Output the (x, y) coordinate of the center of the cell containing the given text.  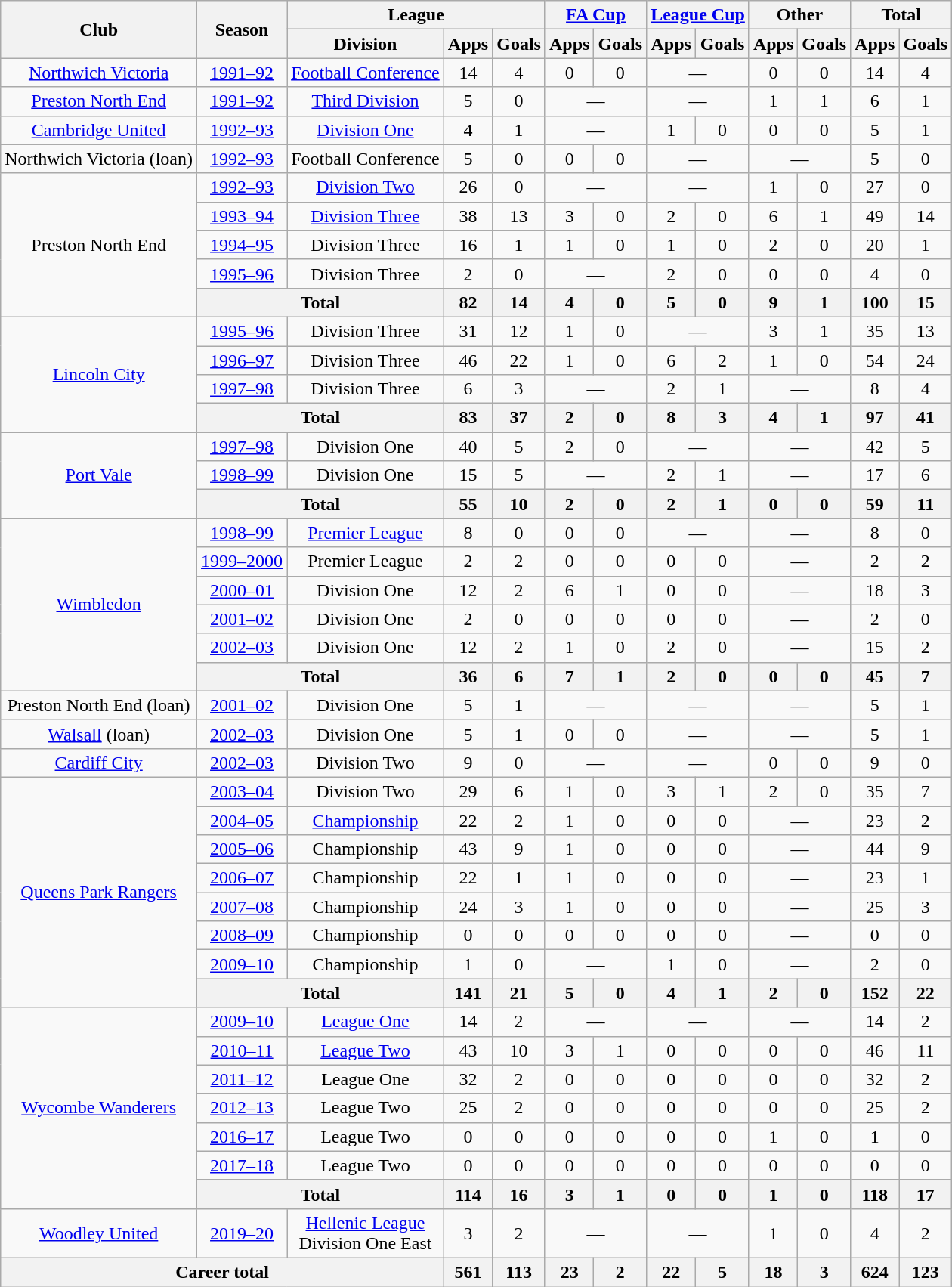
2004–05 (242, 820)
2003–04 (242, 791)
1996–97 (242, 360)
83 (468, 418)
2007–08 (242, 907)
Woodley United (99, 1233)
37 (519, 418)
118 (875, 1194)
2011–12 (242, 1079)
45 (875, 676)
42 (875, 447)
Cambridge United (99, 130)
Northwich Victoria (loan) (99, 159)
Wimbledon (99, 605)
2006–07 (242, 878)
Preston North End (loan) (99, 705)
2012–13 (242, 1108)
20 (875, 245)
FA Cup (595, 15)
41 (926, 418)
152 (875, 993)
31 (468, 331)
44 (875, 849)
Northwich Victoria (99, 73)
Third Division (366, 101)
49 (875, 216)
Club (99, 29)
123 (926, 1272)
141 (468, 993)
29 (468, 791)
100 (875, 302)
2016–17 (242, 1137)
Queens Park Rangers (99, 892)
Season (242, 29)
2010–11 (242, 1050)
Lincoln City (99, 374)
Port Vale (99, 475)
Wycombe Wanderers (99, 1108)
26 (468, 187)
113 (519, 1272)
561 (468, 1272)
Career total (222, 1272)
2000–01 (242, 590)
1993–94 (242, 216)
97 (875, 418)
55 (468, 504)
1994–95 (242, 245)
59 (875, 504)
Division (366, 44)
Cardiff City (99, 763)
38 (468, 216)
27 (875, 187)
54 (875, 360)
Hellenic LeagueDivision One East (366, 1233)
1999–2000 (242, 562)
League Cup (698, 15)
League (416, 15)
2005–06 (242, 849)
Walsall (loan) (99, 734)
114 (468, 1194)
2019–20 (242, 1233)
2008–09 (242, 936)
40 (468, 447)
Other (799, 15)
624 (875, 1272)
2017–18 (242, 1165)
21 (519, 993)
36 (468, 676)
82 (468, 302)
